Detect which cell encompasses the target text, then output its (x, y) center coordinate. 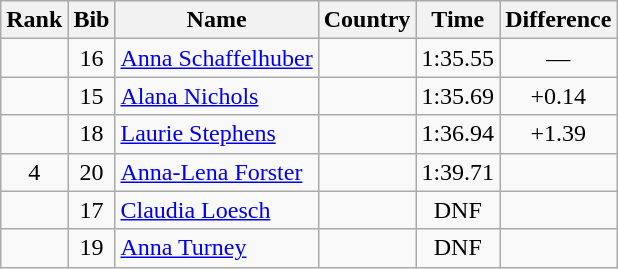
16 (92, 58)
— (558, 58)
1:39.71 (458, 172)
Rank (34, 20)
18 (92, 134)
19 (92, 248)
+0.14 (558, 96)
Name (216, 20)
1:35.69 (458, 96)
1:36.94 (458, 134)
Bib (92, 20)
Time (458, 20)
Claudia Loesch (216, 210)
17 (92, 210)
Anna Schaffelhuber (216, 58)
+1.39 (558, 134)
4 (34, 172)
Difference (558, 20)
1:35.55 (458, 58)
Anna-Lena Forster (216, 172)
Laurie Stephens (216, 134)
Alana Nichols (216, 96)
15 (92, 96)
20 (92, 172)
Anna Turney (216, 248)
Country (367, 20)
